Determine the (x, y) coordinate at the center of the cell enclosing the given text.  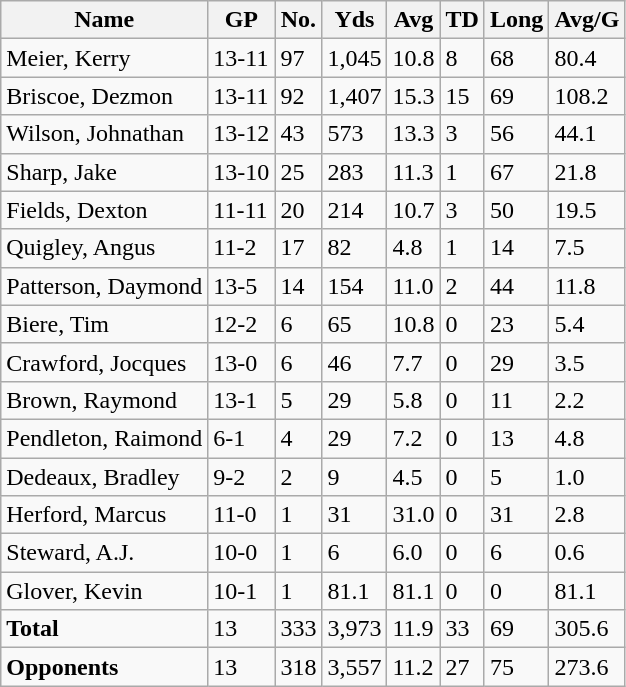
305.6 (587, 629)
Long (516, 20)
10.7 (414, 210)
GP (242, 20)
7.5 (587, 248)
Brown, Raymond (104, 400)
Wilson, Johnathan (104, 134)
3,557 (354, 667)
573 (354, 134)
154 (354, 286)
44 (516, 286)
Glover, Kevin (104, 591)
5.4 (587, 324)
11-2 (242, 248)
318 (298, 667)
13-10 (242, 172)
333 (298, 629)
82 (354, 248)
3,973 (354, 629)
8 (462, 58)
13-5 (242, 286)
46 (354, 362)
1.0 (587, 477)
15.3 (414, 96)
68 (516, 58)
3.5 (587, 362)
283 (354, 172)
11.0 (414, 286)
33 (462, 629)
15 (462, 96)
Pendleton, Raimond (104, 438)
Total (104, 629)
273.6 (587, 667)
43 (298, 134)
Quigley, Angus (104, 248)
9 (354, 477)
TD (462, 20)
7.2 (414, 438)
12-2 (242, 324)
6.0 (414, 553)
50 (516, 210)
75 (516, 667)
92 (298, 96)
Name (104, 20)
2.8 (587, 515)
44.1 (587, 134)
Opponents (104, 667)
65 (354, 324)
Fields, Dexton (104, 210)
19.5 (587, 210)
Avg/G (587, 20)
Briscoe, Dezmon (104, 96)
4 (298, 438)
Patterson, Daymond (104, 286)
11.9 (414, 629)
214 (354, 210)
20 (298, 210)
6-1 (242, 438)
Herford, Marcus (104, 515)
Avg (414, 20)
11 (516, 400)
13-12 (242, 134)
Steward, A.J. (104, 553)
13.3 (414, 134)
11-11 (242, 210)
2.2 (587, 400)
0.6 (587, 553)
31.0 (414, 515)
11.8 (587, 286)
11.2 (414, 667)
Sharp, Jake (104, 172)
17 (298, 248)
5.8 (414, 400)
27 (462, 667)
4.5 (414, 477)
Biere, Tim (104, 324)
No. (298, 20)
Meier, Kerry (104, 58)
21.8 (587, 172)
9-2 (242, 477)
7.7 (414, 362)
Dedeaux, Bradley (104, 477)
13-0 (242, 362)
1,045 (354, 58)
Yds (354, 20)
23 (516, 324)
13-1 (242, 400)
56 (516, 134)
1,407 (354, 96)
25 (298, 172)
80.4 (587, 58)
97 (298, 58)
Crawford, Jocques (104, 362)
10-0 (242, 553)
11.3 (414, 172)
11-0 (242, 515)
10-1 (242, 591)
108.2 (587, 96)
67 (516, 172)
